Capture the cell that displays the provided text and extract its [x, y] central coordinate. 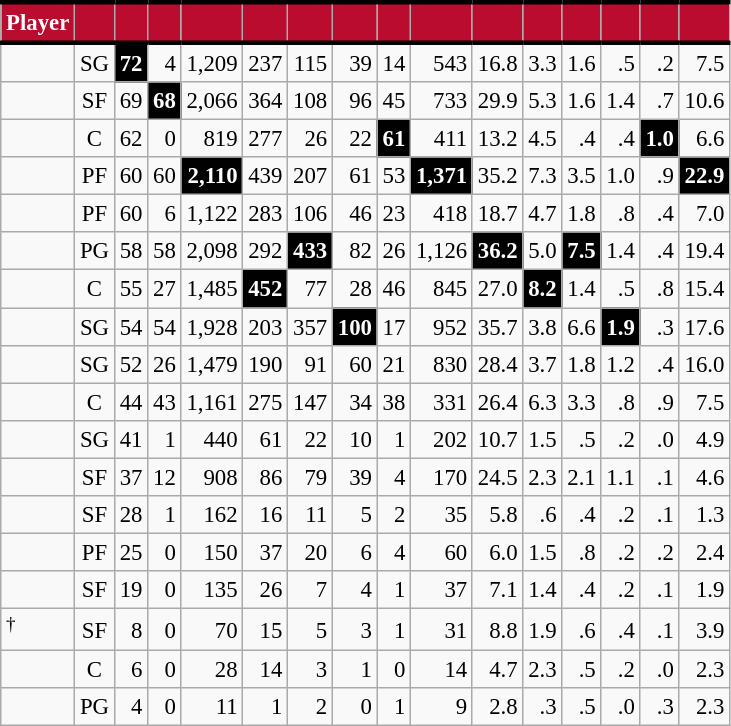
9 [442, 707]
106 [310, 214]
190 [266, 364]
5.3 [542, 101]
1.1 [620, 477]
202 [442, 439]
5.8 [497, 515]
2,066 [212, 101]
4.9 [704, 439]
35.7 [497, 327]
7 [310, 590]
24.5 [497, 477]
207 [310, 176]
.7 [660, 101]
331 [442, 402]
952 [442, 327]
2,098 [212, 251]
147 [310, 402]
908 [212, 477]
29.9 [497, 101]
41 [130, 439]
135 [212, 590]
1,928 [212, 327]
440 [212, 439]
162 [212, 515]
1,161 [212, 402]
26.4 [497, 402]
13.2 [497, 139]
21 [394, 364]
170 [442, 477]
4.5 [542, 139]
38 [394, 402]
22.9 [704, 176]
733 [442, 101]
7.1 [497, 590]
1,126 [442, 251]
53 [394, 176]
15.4 [704, 289]
35.2 [497, 176]
277 [266, 139]
845 [442, 289]
68 [164, 101]
433 [310, 251]
8 [130, 629]
10.7 [497, 439]
2.1 [582, 477]
25 [130, 552]
27.0 [497, 289]
203 [266, 327]
8.2 [542, 289]
34 [354, 402]
70 [212, 629]
1.3 [704, 515]
43 [164, 402]
6.0 [497, 552]
19 [130, 590]
1.2 [620, 364]
36.2 [497, 251]
452 [266, 289]
27 [164, 289]
23 [394, 214]
364 [266, 101]
96 [354, 101]
16.8 [497, 62]
20 [310, 552]
3.5 [582, 176]
18.7 [497, 214]
8.8 [497, 629]
45 [394, 101]
12 [164, 477]
2.8 [497, 707]
62 [130, 139]
283 [266, 214]
86 [266, 477]
150 [212, 552]
69 [130, 101]
6.3 [542, 402]
10.6 [704, 101]
55 [130, 289]
5.0 [542, 251]
275 [266, 402]
292 [266, 251]
7.0 [704, 214]
439 [266, 176]
1,371 [442, 176]
Player [38, 22]
82 [354, 251]
17 [394, 327]
3.7 [542, 364]
357 [310, 327]
16.0 [704, 364]
1,122 [212, 214]
79 [310, 477]
72 [130, 62]
830 [442, 364]
418 [442, 214]
100 [354, 327]
28.4 [497, 364]
2.4 [704, 552]
10 [354, 439]
77 [310, 289]
3.9 [704, 629]
52 [130, 364]
4.6 [704, 477]
91 [310, 364]
16 [266, 515]
17.6 [704, 327]
819 [212, 139]
† [38, 629]
543 [442, 62]
19.4 [704, 251]
44 [130, 402]
1,209 [212, 62]
1,485 [212, 289]
411 [442, 139]
15 [266, 629]
7.3 [542, 176]
2,110 [212, 176]
115 [310, 62]
1,479 [212, 364]
108 [310, 101]
31 [442, 629]
237 [266, 62]
35 [442, 515]
3.8 [542, 327]
